Find where the given text appears and provide that cell's center as [X, Y] coordinate. 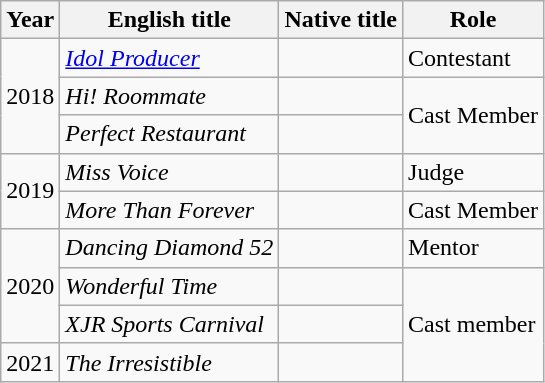
Dancing Diamond 52 [170, 248]
Role [474, 20]
Cast member [474, 324]
More Than Forever [170, 210]
Idol Producer [170, 58]
2019 [30, 191]
Mentor [474, 248]
Wonderful Time [170, 286]
Miss Voice [170, 172]
XJR Sports Carnival [170, 324]
Perfect Restaurant [170, 134]
Year [30, 20]
2020 [30, 286]
Contestant [474, 58]
Native title [341, 20]
2021 [30, 362]
The Irresistible [170, 362]
Judge [474, 172]
Hi! Roommate [170, 96]
English title [170, 20]
2018 [30, 96]
